For the text-containing cell, return its midpoint in [x, y] coordinate format. 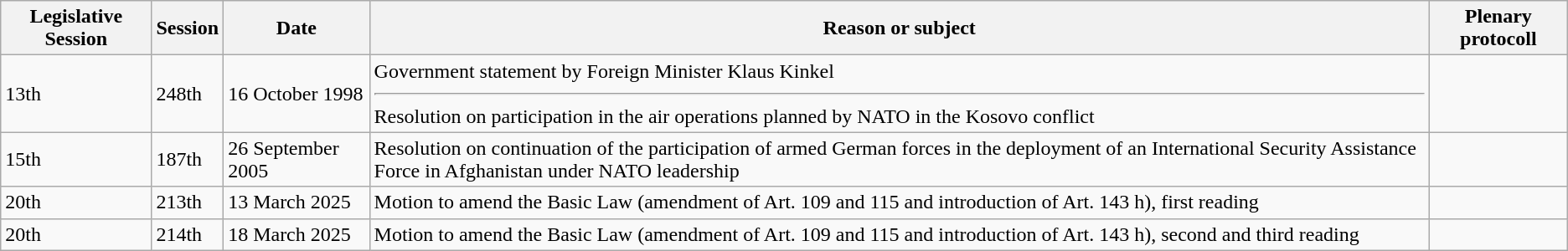
Session [188, 28]
Date [297, 28]
Motion to amend the Basic Law (amendment of Art. 109 and 115 and introduction of Art. 143 h), first reading [900, 202]
Reason or subject [900, 28]
16 October 1998 [297, 94]
13 March 2025 [297, 202]
214th [188, 234]
187th [188, 159]
Plenary protocoll [1498, 28]
13th [76, 94]
248th [188, 94]
Motion to amend the Basic Law (amendment of Art. 109 and 115 and introduction of Art. 143 h), second and third reading [900, 234]
Legislative Session [76, 28]
18 March 2025 [297, 234]
15th [76, 159]
Government statement by Foreign Minister Klaus KinkelResolution on participation in the air operations planned by NATO in the Kosovo conflict [900, 94]
213th [188, 202]
26 September 2005 [297, 159]
